Return the (x, y) coordinate for the center point of the cell that contains the specified text.  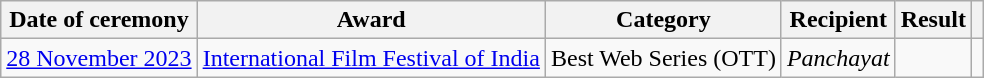
Result (933, 20)
Recipient (838, 20)
Panchayat (838, 58)
28 November 2023 (99, 58)
Category (663, 20)
International Film Festival of India (371, 58)
Award (371, 20)
Best Web Series (OTT) (663, 58)
Date of ceremony (99, 20)
